Locate the cell with the specified text and output its [x, y] center coordinate. 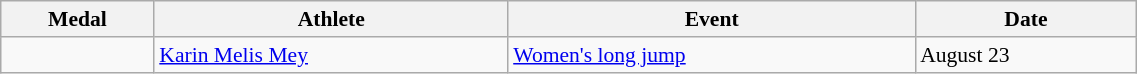
Medal [78, 19]
Karin Melis Mey [331, 55]
Date [1026, 19]
August 23 [1026, 55]
Women's long jump [712, 55]
Event [712, 19]
Athlete [331, 19]
